Scan for the cell matching the given text and deliver its (X, Y) coordinate at center. 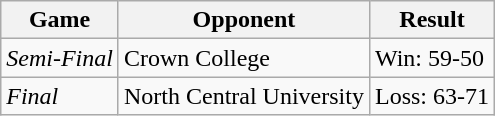
Semi-Final (60, 58)
Loss: 63-71 (432, 96)
Result (432, 20)
Final (60, 96)
Opponent (244, 20)
Crown College (244, 58)
Game (60, 20)
Win: 59-50 (432, 58)
North Central University (244, 96)
